Scan for the cell matching the given text and deliver its (X, Y) coordinate at center. 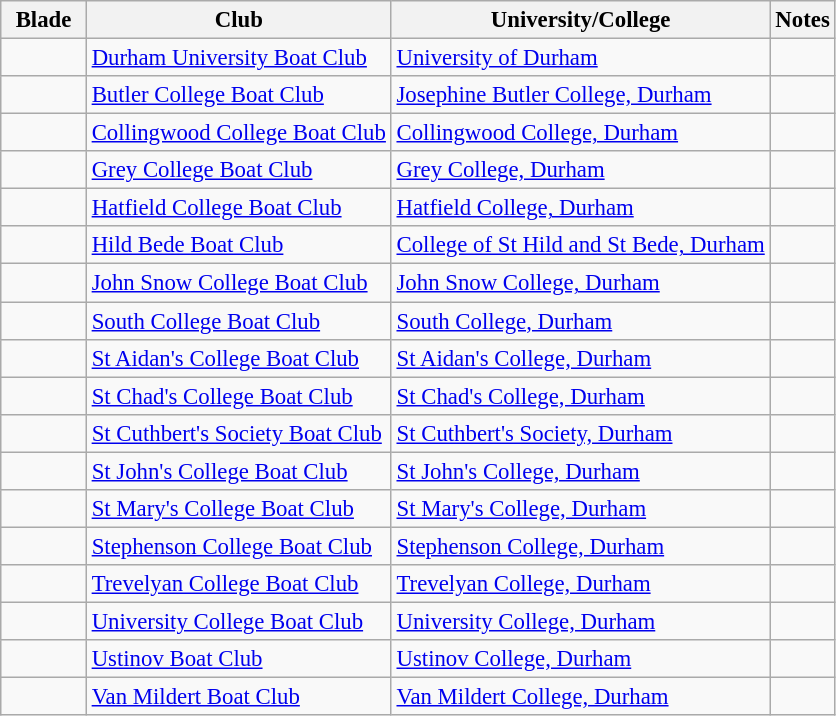
Hatfield College, Durham (580, 208)
South College, Durham (580, 321)
Trevelyan College, Durham (580, 584)
Grey College Boat Club (238, 170)
Trevelyan College Boat Club (238, 584)
John Snow College, Durham (580, 283)
Collingwood College Boat Club (238, 133)
University College Boat Club (238, 621)
Grey College, Durham (580, 170)
St Cuthbert's Society Boat Club (238, 433)
Ustinov College, Durham (580, 659)
Club (238, 20)
Stephenson College Boat Club (238, 546)
St Aidan's College Boat Club (238, 358)
St Aidan's College, Durham (580, 358)
University of Durham (580, 58)
University/College (580, 20)
Notes (802, 20)
Van Mildert Boat Club (238, 697)
St Mary's College Boat Club (238, 509)
Van Mildert College, Durham (580, 697)
Josephine Butler College, Durham (580, 95)
St Chad's College Boat Club (238, 396)
Hild Bede Boat Club (238, 245)
St John's College Boat Club (238, 471)
University College, Durham (580, 621)
College of St Hild and St Bede, Durham (580, 245)
Butler College Boat Club (238, 95)
St Chad's College, Durham (580, 396)
Hatfield College Boat Club (238, 208)
St Mary's College, Durham (580, 509)
Collingwood College, Durham (580, 133)
Stephenson College, Durham (580, 546)
Durham University Boat Club (238, 58)
Ustinov Boat Club (238, 659)
St Cuthbert's Society, Durham (580, 433)
Blade (44, 20)
John Snow College Boat Club (238, 283)
St John's College, Durham (580, 471)
South College Boat Club (238, 321)
